From the cell containing the given text, extract its center point as [X, Y] coordinate. 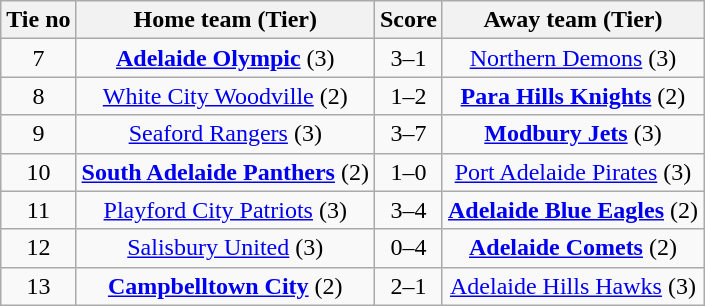
Home team (Tier) [225, 20]
Modbury Jets (3) [572, 134]
1–0 [408, 172]
South Adelaide Panthers (2) [225, 172]
3–4 [408, 210]
8 [38, 96]
0–4 [408, 248]
Adelaide Olympic (3) [225, 58]
13 [38, 286]
2–1 [408, 286]
11 [38, 210]
Tie no [38, 20]
Para Hills Knights (2) [572, 96]
Salisbury United (3) [225, 248]
10 [38, 172]
Northern Demons (3) [572, 58]
7 [38, 58]
Adelaide Hills Hawks (3) [572, 286]
1–2 [408, 96]
Seaford Rangers (3) [225, 134]
Score [408, 20]
3–7 [408, 134]
Away team (Tier) [572, 20]
3–1 [408, 58]
Campbelltown City (2) [225, 286]
12 [38, 248]
Port Adelaide Pirates (3) [572, 172]
White City Woodville (2) [225, 96]
9 [38, 134]
Adelaide Blue Eagles (2) [572, 210]
Playford City Patriots (3) [225, 210]
Adelaide Comets (2) [572, 248]
